Locate the cell with the specified text and output its [X, Y] center coordinate. 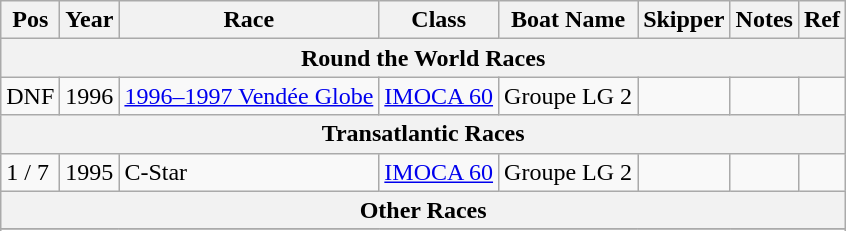
1996–1997 Vendée Globe [249, 96]
Transatlantic Races [424, 134]
Race [249, 20]
1995 [90, 172]
Skipper [684, 20]
1996 [90, 96]
C-Star [249, 172]
Boat Name [568, 20]
Notes [764, 20]
DNF [30, 96]
Other Races [424, 210]
1 / 7 [30, 172]
Class [439, 20]
Pos [30, 20]
Round the World Races [424, 58]
Year [90, 20]
Ref [822, 20]
